Capture the cell that displays the provided text and extract its [x, y] central coordinate. 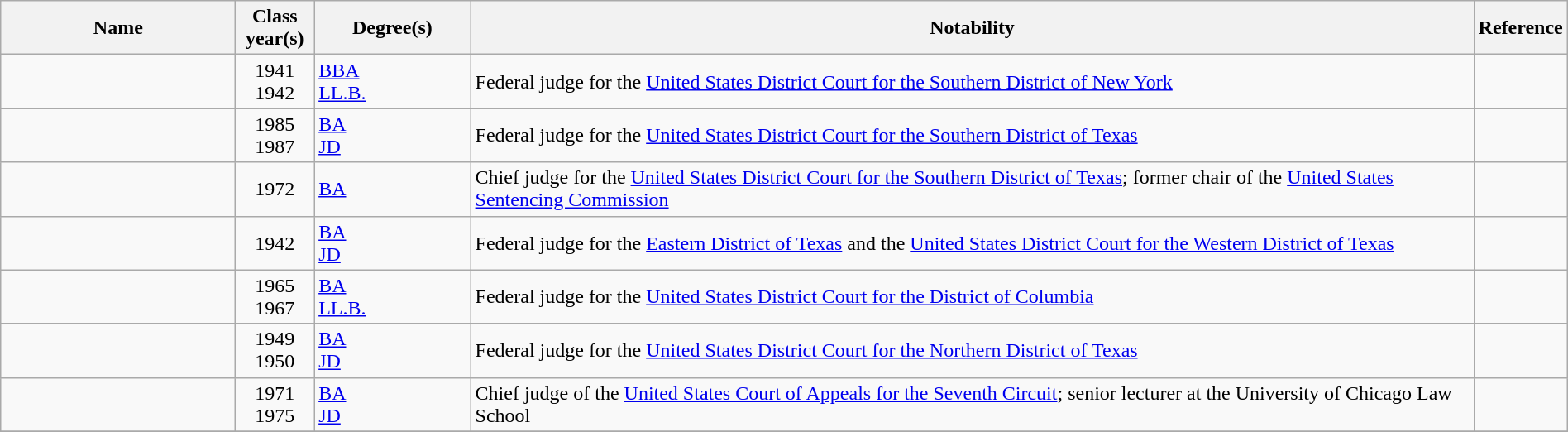
Federal judge for the United States District Court for the Southern District of Texas [973, 136]
19411942 [275, 81]
19651967 [275, 296]
Chief judge for the United States District Court for the Southern District of Texas; former chair of the United States Sentencing Commission [973, 189]
Federal judge for the United States District Court for the District of Columbia [973, 296]
1942 [275, 243]
BALL.B. [392, 296]
Degree(s) [392, 28]
19711975 [275, 404]
19851987 [275, 136]
Name [118, 28]
Class year(s) [275, 28]
Chief judge of the United States Court of Appeals for the Seventh Circuit; senior lecturer at the University of Chicago Law School [973, 404]
1972 [275, 189]
BBALL.B. [392, 81]
Notability [973, 28]
Federal judge for the United States District Court for the Southern District of New York [973, 81]
Reference [1520, 28]
Federal judge for the United States District Court for the Northern District of Texas [973, 351]
Federal judge for the Eastern District of Texas and the United States District Court for the Western District of Texas [973, 243]
BA [392, 189]
19491950 [275, 351]
